Pinpoint the cell where the given text exists, returning its [x, y] midpoint coordinate. 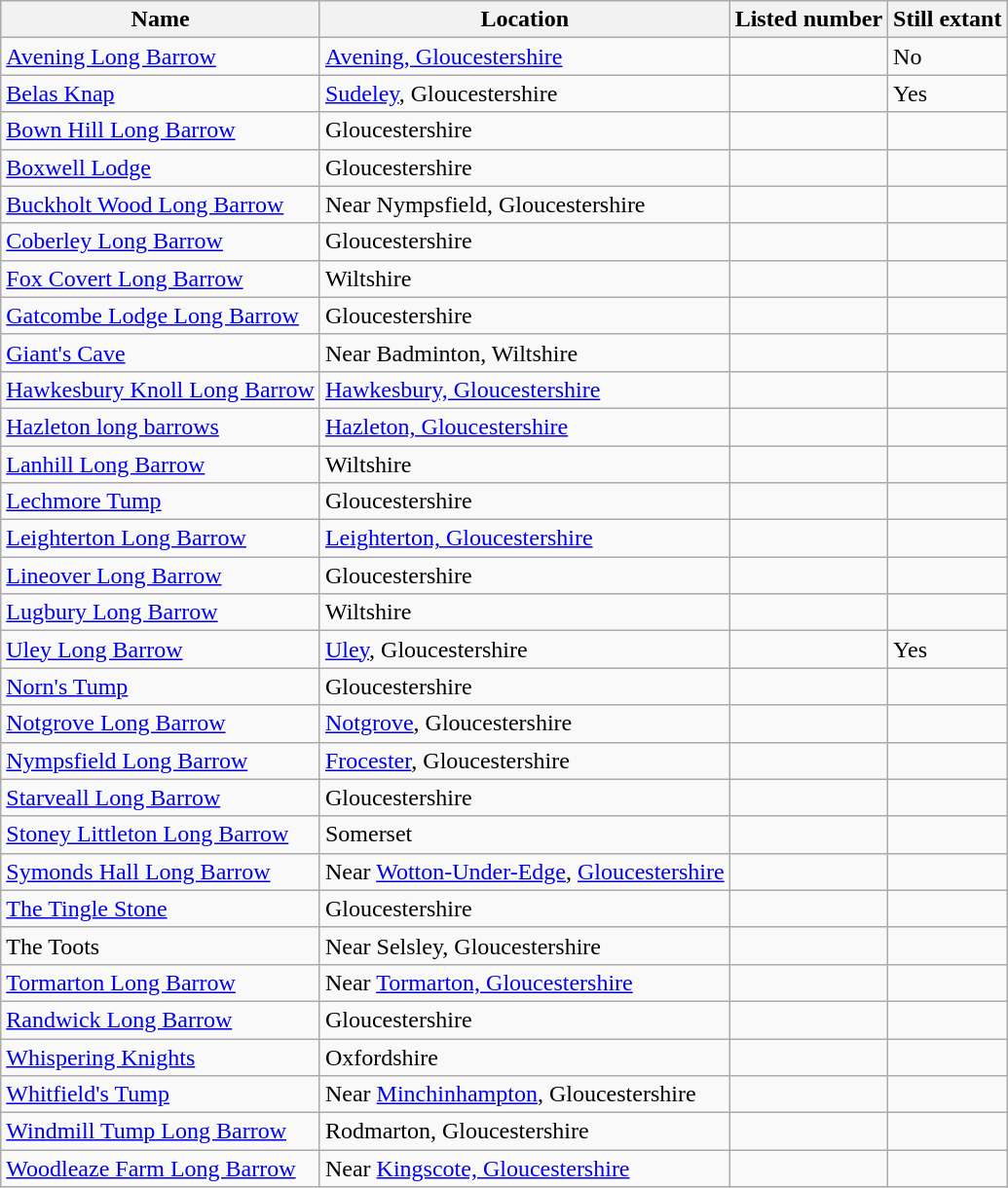
Lanhill Long Barrow [161, 464]
Still extant [948, 19]
Notgrove, Gloucestershire [524, 724]
Near Badminton, Wiltshire [524, 353]
Uley Long Barrow [161, 650]
Name [161, 19]
Near Nympsfield, Gloucestershire [524, 204]
Coberley Long Barrow [161, 241]
Gatcombe Lodge Long Barrow [161, 316]
Nympsfield Long Barrow [161, 761]
Rodmarton, Gloucestershire [524, 1132]
Avening Long Barrow [161, 56]
Sudeley, Gloucestershire [524, 93]
Randwick Long Barrow [161, 1020]
Near Kingscote, Gloucestershire [524, 1169]
Norn's Tump [161, 687]
Giant's Cave [161, 353]
The Tingle Stone [161, 909]
Notgrove Long Barrow [161, 724]
Tormarton Long Barrow [161, 983]
Near Selsley, Gloucestershire [524, 946]
Whispering Knights [161, 1057]
Oxfordshire [524, 1057]
Near Wotton-Under-Edge, Gloucestershire [524, 872]
Somerset [524, 835]
Buckholt Wood Long Barrow [161, 204]
Whitfield's Tump [161, 1095]
Hazleton, Gloucestershire [524, 427]
The Toots [161, 946]
No [948, 56]
Near Minchinhampton, Gloucestershire [524, 1095]
Listed number [808, 19]
Frocester, Gloucestershire [524, 761]
Stoney Littleton Long Barrow [161, 835]
Leighterton, Gloucestershire [524, 538]
Near Tormarton, Gloucestershire [524, 983]
Windmill Tump Long Barrow [161, 1132]
Fox Covert Long Barrow [161, 278]
Starveall Long Barrow [161, 798]
Boxwell Lodge [161, 167]
Hawkesbury, Gloucestershire [524, 390]
Location [524, 19]
Lugbury Long Barrow [161, 613]
Symonds Hall Long Barrow [161, 872]
Uley, Gloucestershire [524, 650]
Lineover Long Barrow [161, 575]
Lechmore Tump [161, 501]
Leighterton Long Barrow [161, 538]
Woodleaze Farm Long Barrow [161, 1169]
Belas Knap [161, 93]
Hazleton long barrows [161, 427]
Avening, Gloucestershire [524, 56]
Bown Hill Long Barrow [161, 130]
Hawkesbury Knoll Long Barrow [161, 390]
